Locate the cell with the specified text and output its [x, y] center coordinate. 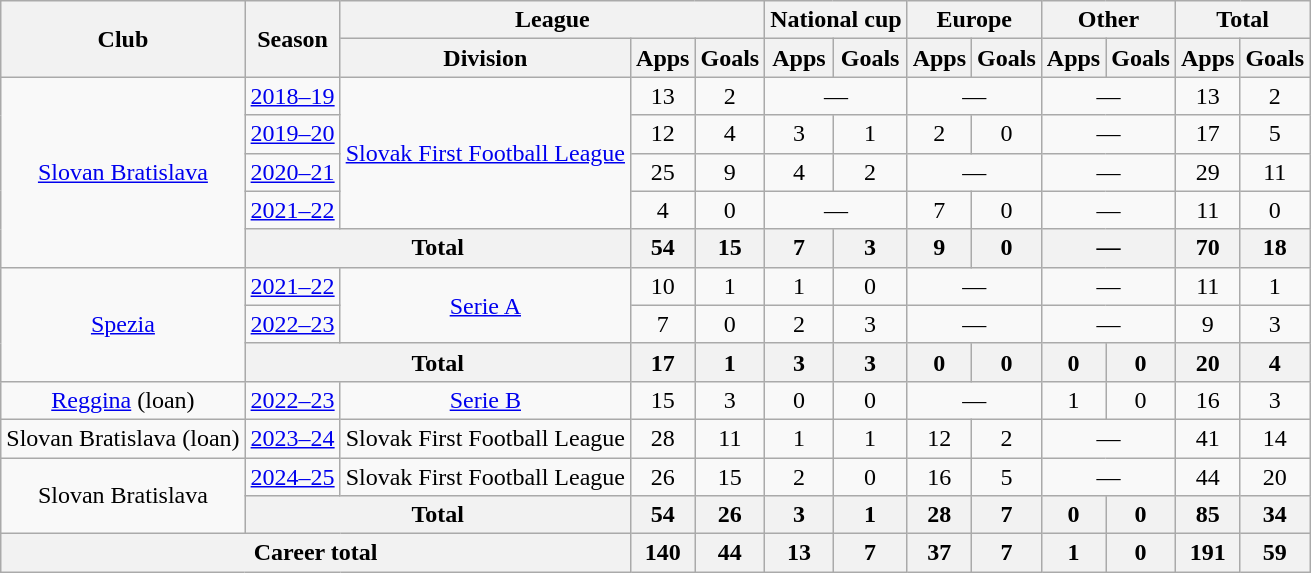
Other [1108, 20]
10 [663, 286]
25 [663, 172]
191 [1207, 553]
Serie B [485, 400]
League [552, 20]
2020–21 [292, 172]
Reggina (loan) [123, 400]
2023–24 [292, 438]
Spezia [123, 324]
18 [1275, 248]
41 [1207, 438]
85 [1207, 515]
140 [663, 553]
Slovan Bratislava (loan) [123, 438]
14 [1275, 438]
Division [485, 58]
37 [939, 553]
National cup [836, 20]
29 [1207, 172]
Season [292, 39]
2018–19 [292, 96]
2024–25 [292, 477]
70 [1207, 248]
Career total [316, 553]
Serie A [485, 305]
59 [1275, 553]
Europe [974, 20]
2019–20 [292, 134]
34 [1275, 515]
Club [123, 39]
